Pinpoint the cell where the given text exists, returning its (x, y) midpoint coordinate. 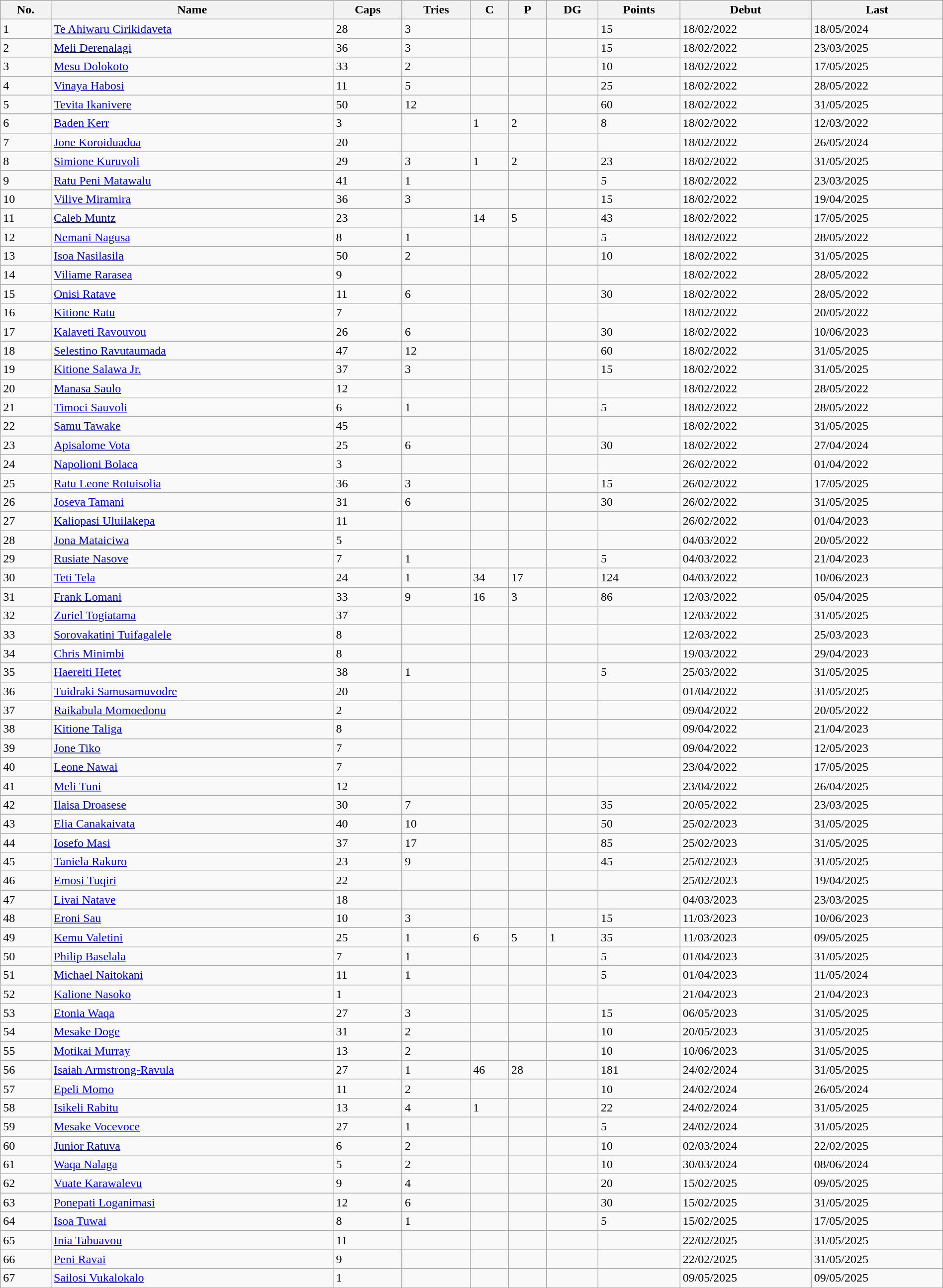
44 (26, 843)
Teti Tela (192, 578)
Etonia Waqa (192, 1013)
DG (572, 10)
05/04/2025 (877, 597)
Ilaisa Droasese (192, 805)
Motikai Murray (192, 1051)
32 (26, 616)
Ratu Peni Matawalu (192, 180)
Te Ahiwaru Cirikidaveta (192, 29)
Sailosi Vukalokalo (192, 1278)
53 (26, 1013)
Vilive Miramira (192, 199)
48 (26, 919)
No. (26, 10)
Jone Koroiduadua (192, 142)
Waqa Nalaga (192, 1165)
Selestino Ravutaumada (192, 351)
Kaliopasi Uluilakepa (192, 521)
Taniela Rakuro (192, 862)
181 (640, 1070)
Debut (746, 10)
Onisi Ratave (192, 294)
Michael Naitokani (192, 975)
Vuate Karawalevu (192, 1184)
39 (26, 748)
08/06/2024 (877, 1165)
25/03/2022 (746, 672)
Simione Kuruvoli (192, 161)
42 (26, 805)
P (528, 10)
Raikabula Momoedonu (192, 710)
Chris Minimbi (192, 653)
Caleb Muntz (192, 218)
02/03/2024 (746, 1145)
19/03/2022 (746, 653)
Livai Natave (192, 900)
51 (26, 975)
Iosefo Masi (192, 843)
Kemu Valetini (192, 937)
Kitione Taliga (192, 729)
Tuidraki Samusamuvodre (192, 691)
Kalaveti Ravouvou (192, 332)
Rusiate Nasove (192, 559)
Timoci Sauvoli (192, 407)
58 (26, 1107)
67 (26, 1278)
Isikeli Rabitu (192, 1107)
54 (26, 1032)
56 (26, 1070)
Inia Tabuavou (192, 1240)
Baden Kerr (192, 123)
Isoa Nasilasila (192, 256)
Emosi Tuqiri (192, 881)
Zuriel Togiatama (192, 616)
Sorovakatini Tuifagalele (192, 635)
85 (640, 843)
Mesake Doge (192, 1032)
65 (26, 1240)
Ratu Leone Rotuisolia (192, 483)
Epeli Momo (192, 1089)
18/05/2024 (877, 29)
Eroni Sau (192, 919)
Apisalome Vota (192, 445)
Isoa Tuwai (192, 1221)
63 (26, 1202)
Kalione Nasoko (192, 994)
Philip Baselala (192, 956)
Kitione Salawa Jr. (192, 369)
Junior Ratuva (192, 1145)
49 (26, 937)
Viliame Rarasea (192, 275)
12/05/2023 (877, 748)
Samu Tawake (192, 426)
21 (26, 407)
Joseva Tamani (192, 502)
Kitione Ratu (192, 313)
04/03/2023 (746, 900)
86 (640, 597)
Jone Tiko (192, 748)
124 (640, 578)
Napolioni Bolaca (192, 464)
Tries (436, 10)
59 (26, 1126)
Manasa Saulo (192, 388)
20/05/2023 (746, 1032)
Ponepati Loganimasi (192, 1202)
11/05/2024 (877, 975)
Frank Lomani (192, 597)
25/03/2023 (877, 635)
Meli Derenalagi (192, 48)
29/04/2023 (877, 653)
Points (640, 10)
66 (26, 1259)
Mesu Dolokoto (192, 67)
55 (26, 1051)
Mesake Vocevoce (192, 1126)
19 (26, 369)
Haereiti Hetet (192, 672)
26/04/2025 (877, 786)
57 (26, 1089)
Name (192, 10)
Last (877, 10)
Nemani Nagusa (192, 237)
62 (26, 1184)
Vinaya Habosi (192, 86)
Caps (368, 10)
64 (26, 1221)
61 (26, 1165)
06/05/2023 (746, 1013)
Elia Canakaivata (192, 824)
52 (26, 994)
C (489, 10)
Meli Tuni (192, 786)
Jona Mataiciwa (192, 540)
Leone Nawai (192, 767)
27/04/2024 (877, 445)
30/03/2024 (746, 1165)
Isaiah Armstrong-Ravula (192, 1070)
Tevita Ikanivere (192, 104)
Peni Ravai (192, 1259)
